Return the [X, Y] coordinate for the center point of the cell that contains the specified text.  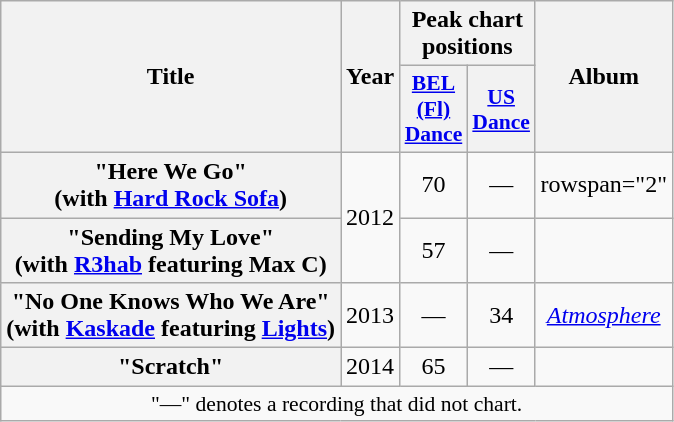
65 [434, 367]
Year [370, 77]
Album [604, 77]
Atmosphere [604, 316]
70 [434, 184]
"No One Knows Who We Are"(with Kaskade featuring Lights) [171, 316]
"Scratch" [171, 367]
Title [171, 77]
US Dance [501, 110]
2014 [370, 367]
"Sending My Love"(with R3hab featuring Max C) [171, 250]
"—" denotes a recording that did not chart. [337, 404]
2013 [370, 316]
34 [501, 316]
rowspan="2" [604, 184]
― [434, 316]
2012 [370, 217]
57 [434, 250]
BEL (Fl) Dance [434, 110]
Peak chart positions [468, 34]
"Here We Go"(with Hard Rock Sofa) [171, 184]
